Scan for the cell matching the given text and deliver its (x, y) coordinate at center. 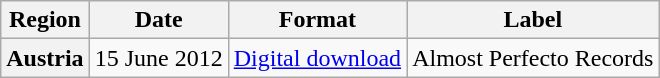
Almost Perfecto Records (533, 58)
Format (317, 20)
Label (533, 20)
Region (45, 20)
Austria (45, 58)
Digital download (317, 58)
15 June 2012 (158, 58)
Date (158, 20)
